Locate the cell with the specified text and output its [x, y] center coordinate. 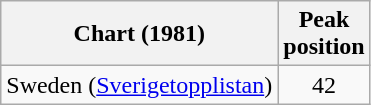
Chart (1981) [140, 34]
42 [324, 85]
Sweden (Sverigetopplistan) [140, 85]
Peakposition [324, 34]
